Determine the [x, y] coordinate at the center of the cell enclosing the given text.  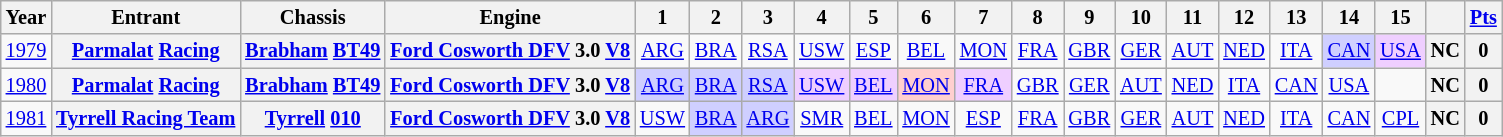
8 [1038, 17]
12 [1244, 17]
1979 [26, 51]
7 [984, 17]
2 [716, 17]
Year [26, 17]
11 [1193, 17]
Engine [510, 17]
1981 [26, 118]
Chassis [312, 17]
1980 [26, 85]
SMR [822, 118]
9 [1090, 17]
13 [1296, 17]
Pts [1484, 17]
5 [873, 17]
CPL [1400, 118]
14 [1350, 17]
Tyrrell Racing Team [146, 118]
6 [926, 17]
15 [1400, 17]
Tyrrell 010 [312, 118]
4 [822, 17]
Entrant [146, 17]
3 [768, 17]
10 [1141, 17]
1 [662, 17]
